Scan for the cell matching the given text and deliver its [x, y] coordinate at center. 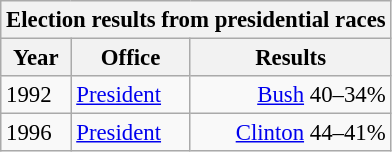
1992 [36, 95]
Bush 40–34% [290, 95]
Office [130, 58]
Election results from presidential races [196, 20]
1996 [36, 133]
Clinton 44–41% [290, 133]
Results [290, 58]
Year [36, 58]
